Determine the (X, Y) coordinate at the center of the cell enclosing the given text.  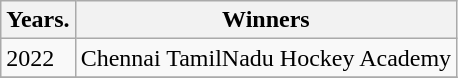
Chennai TamilNadu Hockey Academy (266, 58)
Winners (266, 20)
2022 (38, 58)
Years. (38, 20)
